Pinpoint the cell where the given text exists, returning its (x, y) midpoint coordinate. 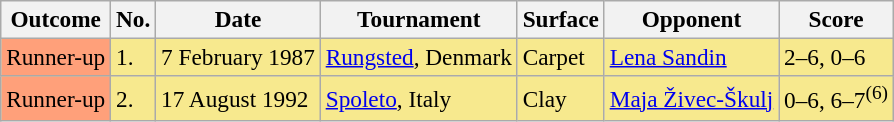
No. (134, 19)
0–6, 6–7(6) (836, 98)
Carpet (560, 57)
17 August 1992 (238, 98)
Surface (560, 19)
Spoleto, Italy (418, 98)
Lena Sandin (691, 57)
Score (836, 19)
2–6, 0–6 (836, 57)
Date (238, 19)
Opponent (691, 19)
2. (134, 98)
7 February 1987 (238, 57)
Clay (560, 98)
Tournament (418, 19)
Outcome (56, 19)
1. (134, 57)
Rungsted, Denmark (418, 57)
Maja Živec-Škulj (691, 98)
